Determine the [X, Y] coordinate at the center of the cell enclosing the given text.  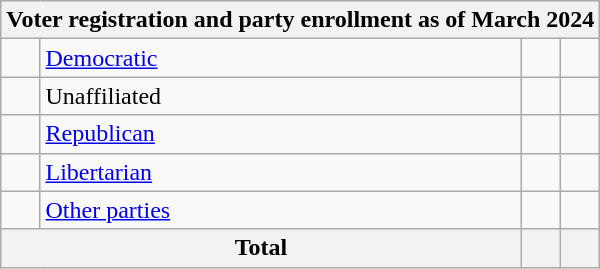
Republican [280, 134]
Unaffiliated [280, 96]
Total [262, 248]
Libertarian [280, 172]
Other parties [280, 210]
Democratic [280, 58]
Voter registration and party enrollment as of March 2024 [300, 20]
